Provide the (X, Y) coordinate of the cell's center where the given text is located.  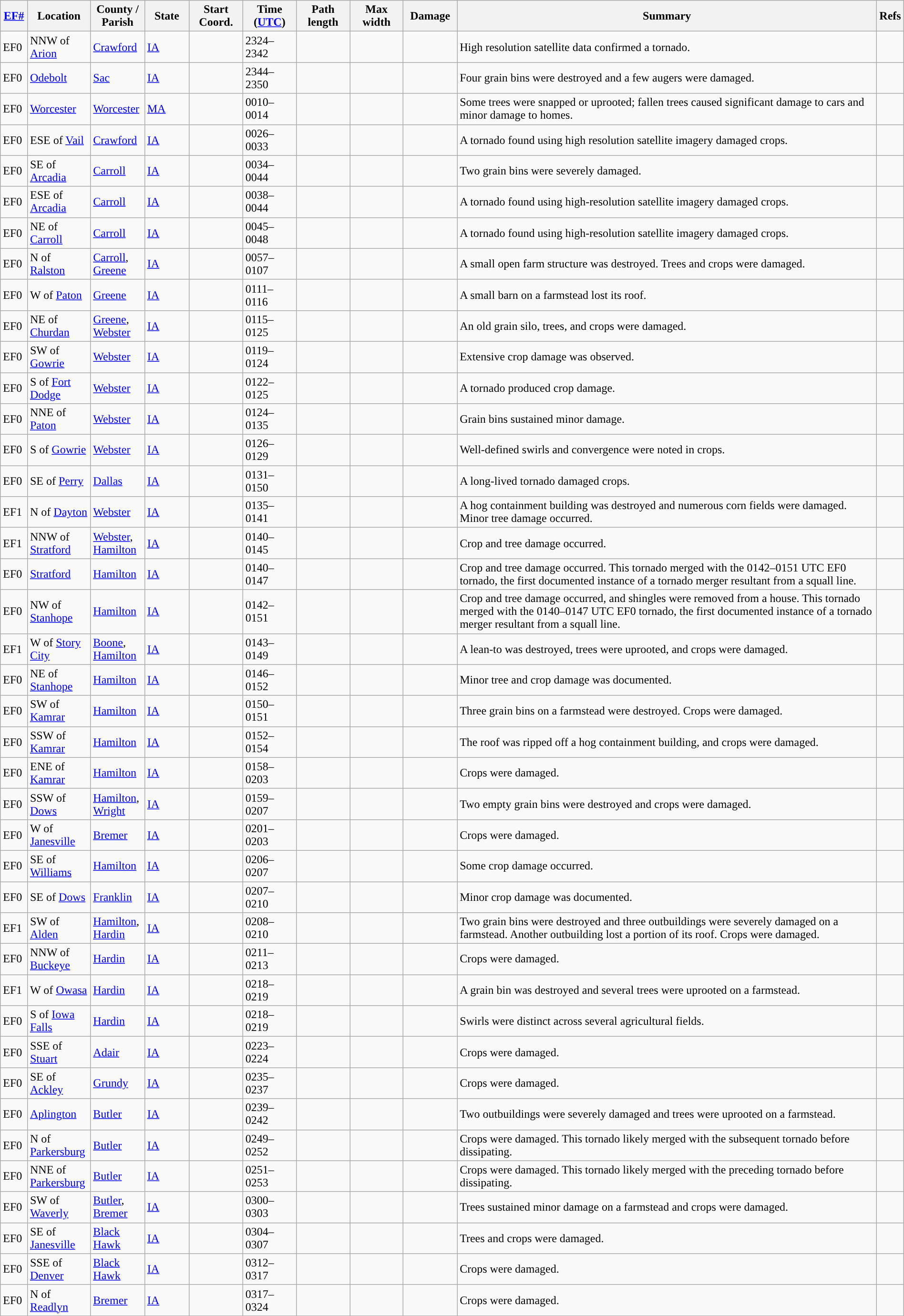
N of Ralston (59, 264)
Two empty grain bins were destroyed and crops were damaged. (667, 804)
Some crop damage occurred. (667, 866)
Four grain bins were destroyed and a few augers were damaged. (667, 78)
SE of Dows (59, 897)
0038–0044 (269, 202)
0239–0242 (269, 1114)
Grain bins sustained minor damage. (667, 419)
SSW of Kamrar (59, 742)
Aplington (59, 1114)
NNW of Arion (59, 47)
Carroll, Greene (117, 264)
Webster, Hamilton (117, 543)
Two grain bins were severely damaged. (667, 171)
Trees and crops were damaged. (667, 1238)
0135–0141 (269, 512)
State (167, 16)
Crops were damaged. This tornado likely merged with the subsequent tornado before dissipating. (667, 1145)
0300–0303 (269, 1207)
NNW of Stratford (59, 543)
Damage (430, 16)
Minor crop damage was documented. (667, 897)
Hamilton, Wright (117, 804)
SW of Gowrie (59, 357)
0111–0116 (269, 295)
2324–2342 (269, 47)
0122–0125 (269, 388)
SW of Waverly (59, 1207)
Greene, Webster (117, 326)
Trees sustained minor damage on a farmstead and crops were damaged. (667, 1207)
SE of Janesville (59, 1238)
0249–0252 (269, 1145)
SE of Perry (59, 481)
SW of Kamrar (59, 711)
0057–0107 (269, 264)
Crop and tree damage occurred. (667, 543)
Location (59, 16)
0142–0151 (269, 612)
An old grain silo, trees, and crops were damaged. (667, 326)
Crops were damaged. This tornado likely merged with the preceding tornado before dissipating. (667, 1176)
A small barn on a farmstead lost its roof. (667, 295)
MA (167, 109)
Some trees were snapped or uprooted; fallen trees caused significant damage to cars and minor damage to homes. (667, 109)
Two outbuildings were severely damaged and trees were uprooted on a farmstead. (667, 1114)
A tornado found using high resolution satellite imagery damaged crops. (667, 140)
ESE of Vail (59, 140)
A tornado produced crop damage. (667, 388)
Stratford (59, 574)
0140–0147 (269, 574)
0304–0307 (269, 1238)
2344–2350 (269, 78)
Swirls were distinct across several agricultural fields. (667, 1021)
0131–0150 (269, 481)
High resolution satellite data confirmed a tornado. (667, 47)
Well-defined swirls and convergence were noted in crops. (667, 450)
Extensive crop damage was observed. (667, 357)
Hamilton, Hardin (117, 928)
NE of Stanhope (59, 680)
SW of Alden (59, 928)
Dallas (117, 481)
EF# (14, 16)
Summary (667, 16)
N of Readlyn (59, 1300)
0251–0253 (269, 1176)
N of Dayton (59, 512)
County / Parish (117, 16)
NNE of Paton (59, 419)
0235–0237 (269, 1083)
0026–0033 (269, 140)
0207–0210 (269, 897)
Sac (117, 78)
A hog containment building was destroyed and numerous corn fields were damaged. Minor tree damage occurred. (667, 512)
Adair (117, 1052)
Time (UTC) (269, 16)
0119–0124 (269, 357)
Grundy (117, 1083)
0126–0129 (269, 450)
Butler, Bremer (117, 1207)
ESE of Arcadia (59, 202)
SSE of Denver (59, 1269)
Refs (890, 16)
0158–0203 (269, 773)
Max width (377, 16)
ENE of Kamrar (59, 773)
W of Owasa (59, 990)
0140–0145 (269, 543)
W of Paton (59, 295)
A grain bin was destroyed and several trees were uprooted on a farmstead. (667, 990)
0208–0210 (269, 928)
S of Gowrie (59, 450)
Boone, Hamilton (117, 649)
0045–0048 (269, 233)
Start Coord. (216, 16)
0143–0149 (269, 649)
0034–0044 (269, 171)
NE of Churdan (59, 326)
W of Story City (59, 649)
SSE of Stuart (59, 1052)
The roof was ripped off a hog containment building, and crops were damaged. (667, 742)
A long-lived tornado damaged crops. (667, 481)
0223–0224 (269, 1052)
A lean-to was destroyed, trees were uprooted, and crops were damaged. (667, 649)
0124–0135 (269, 419)
W of Janesville (59, 835)
0317–0324 (269, 1300)
0312–0317 (269, 1269)
NNW of Buckeye (59, 959)
0201–0203 (269, 835)
0152–0154 (269, 742)
Odebolt (59, 78)
N of Parkersburg (59, 1145)
Path length (323, 16)
0150–0151 (269, 711)
0115–0125 (269, 326)
Franklin (117, 897)
NW of Stanhope (59, 612)
NE of Carroll (59, 233)
0010–0014 (269, 109)
0146–0152 (269, 680)
SE of Williams (59, 866)
Greene (117, 295)
SSW of Dows (59, 804)
0159–0207 (269, 804)
Minor tree and crop damage was documented. (667, 680)
SE of Ackley (59, 1083)
SE of Arcadia (59, 171)
Three grain bins on a farmstead were destroyed. Crops were damaged. (667, 711)
A small open farm structure was destroyed. Trees and crops were damaged. (667, 264)
0206–0207 (269, 866)
S of Iowa Falls (59, 1021)
0211–0213 (269, 959)
NNE of Parkersburg (59, 1176)
S of Fort Dodge (59, 388)
